From the cell containing the given text, extract its center point as (X, Y) coordinate. 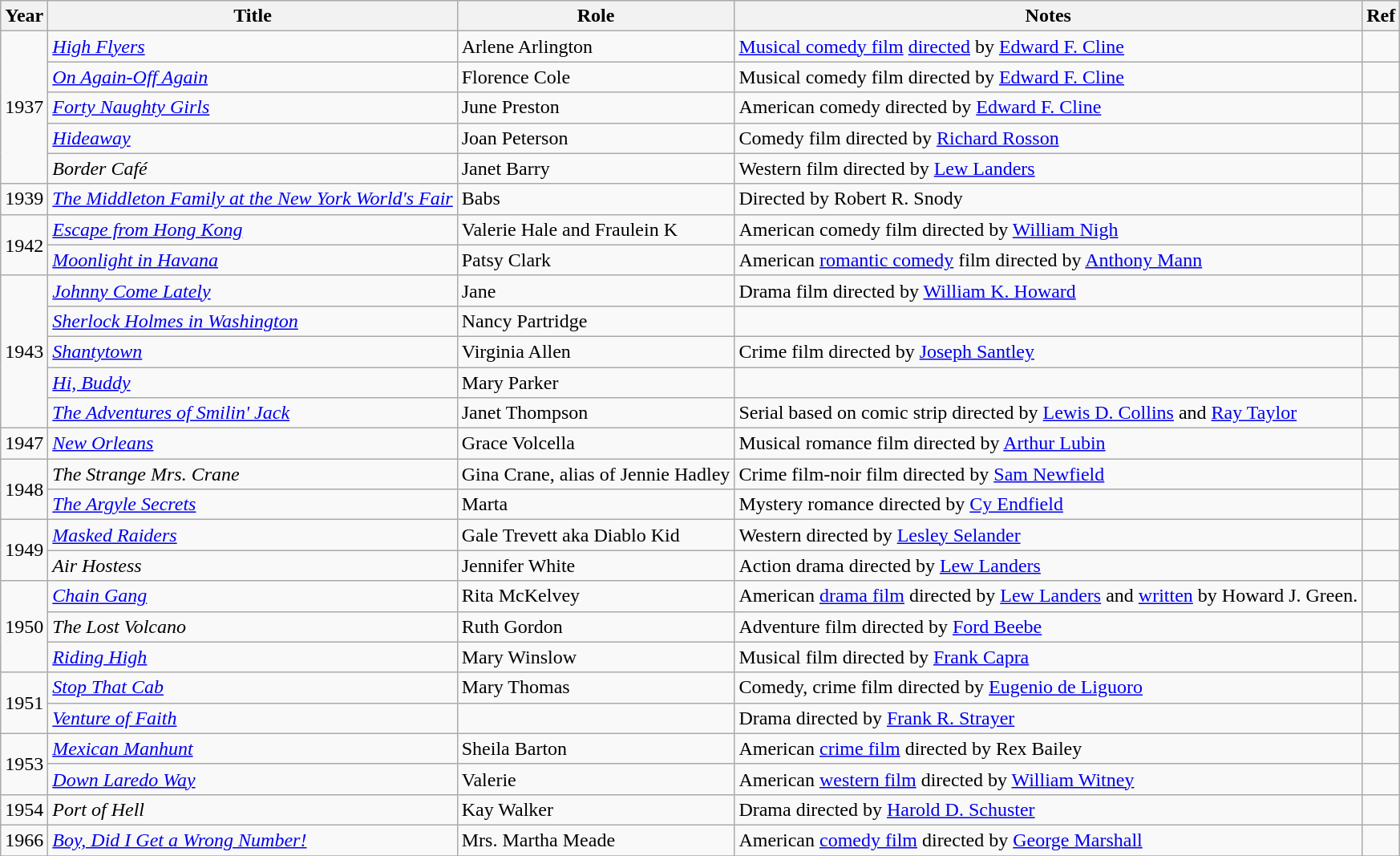
Arlene Arlington (596, 47)
Musical film directed by Frank Capra (1049, 657)
Comedy film directed by Richard Rosson (1049, 138)
Stop That Cab (253, 688)
1966 (24, 840)
1954 (24, 809)
Drama directed by Frank R. Strayer (1049, 718)
Sheila Barton (596, 748)
Mexican Manhunt (253, 748)
Valerie Hale and Fraulein K (596, 229)
Mrs. Martha Meade (596, 840)
Role (596, 16)
1950 (24, 627)
Hideaway (253, 138)
American drama film directed by Lew Landers and written by Howard J. Green. (1049, 596)
American comedy film directed by William Nigh (1049, 229)
Western directed by Lesley Selander (1049, 535)
1951 (24, 703)
Action drama directed by Lew Landers (1049, 566)
June Preston (596, 108)
Joan Peterson (596, 138)
Shantytown (253, 351)
Western film directed by Lew Landers (1049, 168)
On Again-Off Again (253, 77)
Venture of Faith (253, 718)
The Argyle Secrets (253, 505)
1937 (24, 108)
Patsy Clark (596, 260)
Escape from Hong Kong (253, 229)
Nancy Partridge (596, 321)
Comedy, crime film directed by Eugenio de Liguoro (1049, 688)
Jennifer White (596, 566)
Mary Parker (596, 383)
American romantic comedy film directed by Anthony Mann (1049, 260)
Gale Trevett aka Diablo Kid (596, 535)
American comedy film directed by George Marshall (1049, 840)
Jane (596, 290)
Mystery romance directed by Cy Endfield (1049, 505)
The Adventures of Smilin' Jack (253, 413)
Babs (596, 199)
Drama film directed by William K. Howard (1049, 290)
American western film directed by William Witney (1049, 779)
New Orleans (253, 444)
Year (24, 16)
Directed by Robert R. Snody (1049, 199)
The Middleton Family at the New York World's Fair (253, 199)
Adventure film directed by Ford Beebe (1049, 627)
Masked Raiders (253, 535)
Johnny Come Lately (253, 290)
Hi, Buddy (253, 383)
Rita McKelvey (596, 596)
Border Café (253, 168)
Crime film directed by Joseph Santley (1049, 351)
The Strange Mrs. Crane (253, 474)
1939 (24, 199)
Sherlock Holmes in Washington (253, 321)
1942 (24, 245)
Port of Hell (253, 809)
American comedy directed by Edward F. Cline (1049, 108)
Janet Thompson (596, 413)
High Flyers (253, 47)
Moonlight in Havana (253, 260)
Title (253, 16)
Mary Thomas (596, 688)
Valerie (596, 779)
Musical romance film directed by Arthur Lubin (1049, 444)
Drama directed by Harold D. Schuster (1049, 809)
Marta (596, 505)
Ref (1381, 16)
Boy, Did I Get a Wrong Number! (253, 840)
Crime film-noir film directed by Sam Newfield (1049, 474)
1947 (24, 444)
The Lost Volcano (253, 627)
Notes (1049, 16)
Janet Barry (596, 168)
Forty Naughty Girls (253, 108)
Chain Gang (253, 596)
1953 (24, 764)
Gina Crane, alias of Jennie Hadley (596, 474)
1943 (24, 351)
Riding High (253, 657)
American crime film directed by Rex Bailey (1049, 748)
Grace Volcella (596, 444)
Serial based on comic strip directed by Lewis D. Collins and Ray Taylor (1049, 413)
1948 (24, 489)
Virginia Allen (596, 351)
1949 (24, 550)
Kay Walker (596, 809)
Ruth Gordon (596, 627)
Florence Cole (596, 77)
Mary Winslow (596, 657)
Air Hostess (253, 566)
Down Laredo Way (253, 779)
